Scan for the cell matching the given text and deliver its [x, y] coordinate at center. 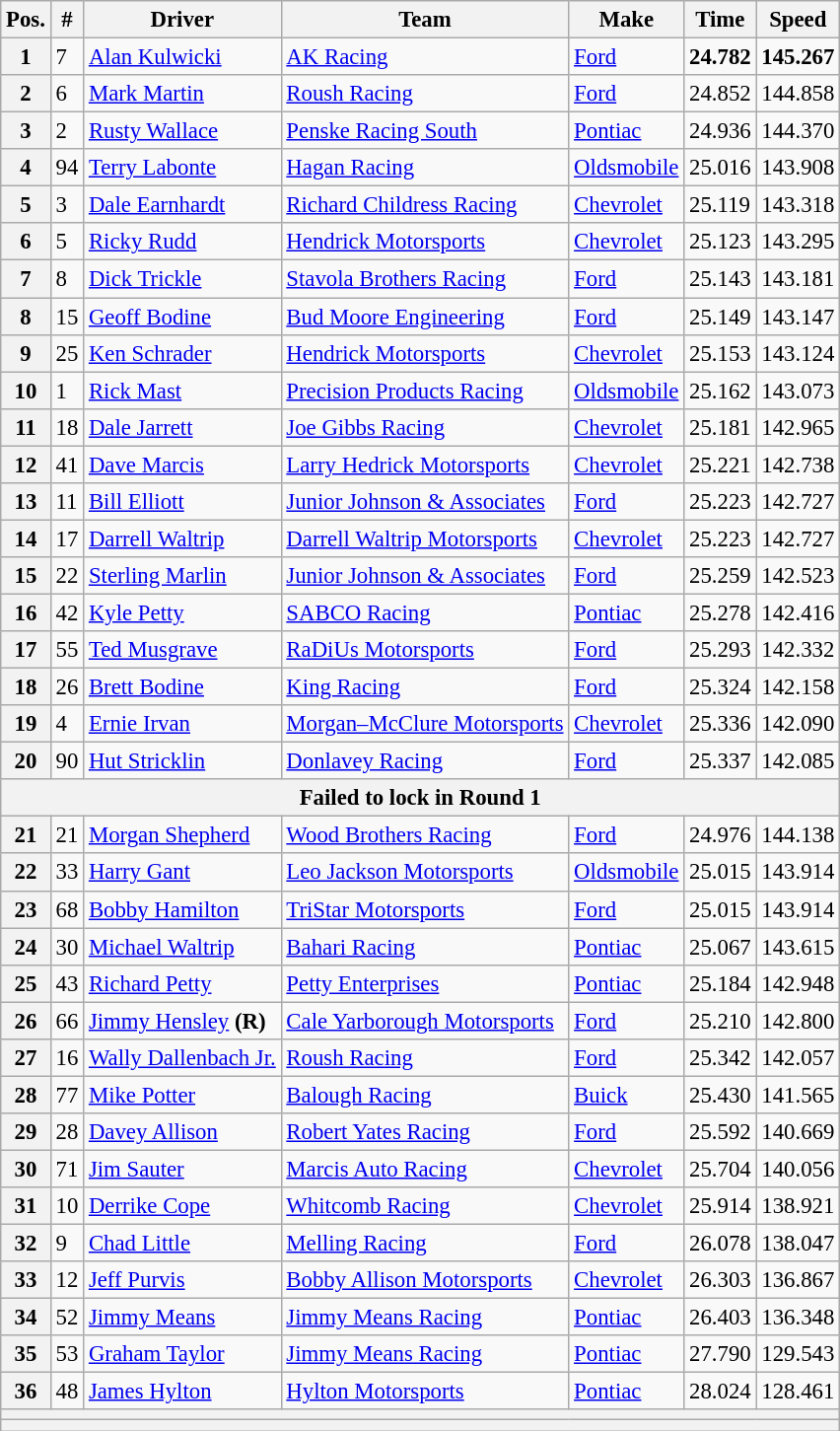
24.976 [720, 835]
Kyle Petty [182, 612]
128.461 [799, 1392]
Rick Mast [182, 391]
King Racing [425, 687]
143.124 [799, 353]
Richard Petty [182, 983]
66 [67, 1021]
Ken Schrader [182, 353]
Penske Racing South [425, 131]
Buick [627, 1095]
142.057 [799, 1058]
RaDiUs Motorsports [425, 650]
Rusty Wallace [182, 131]
25.153 [720, 353]
141.565 [799, 1095]
Dale Jarrett [182, 427]
14 [26, 538]
24 [26, 947]
Wally Dallenbach Jr. [182, 1058]
25.293 [720, 650]
144.138 [799, 835]
25.181 [720, 427]
53 [67, 1354]
Mike Potter [182, 1095]
Larry Hedrick Motorsports [425, 465]
25.430 [720, 1095]
142.948 [799, 983]
Pos. [26, 20]
25.067 [720, 947]
27.790 [720, 1354]
Make [627, 20]
36 [26, 1392]
26.303 [720, 1280]
Leo Jackson Motorsports [425, 873]
Team [425, 20]
29 [26, 1132]
Bill Elliott [182, 502]
Darrell Waltrip [182, 538]
Geoff Bodine [182, 317]
Michael Waltrip [182, 947]
Harry Gant [182, 873]
Dick Trickle [182, 279]
Petty Enterprises [425, 983]
77 [67, 1095]
142.416 [799, 612]
144.370 [799, 131]
55 [67, 650]
Terry Labonte [182, 168]
25.259 [720, 576]
145.267 [799, 57]
136.867 [799, 1280]
34 [26, 1318]
19 [26, 724]
Jeff Purvis [182, 1280]
32 [26, 1244]
142.738 [799, 465]
48 [67, 1392]
26.403 [720, 1318]
25.342 [720, 1058]
James Hylton [182, 1392]
26.078 [720, 1244]
Hagan Racing [425, 168]
Morgan–McClure Motorsports [425, 724]
41 [67, 465]
Morgan Shepherd [182, 835]
Marcis Auto Racing [425, 1169]
25.704 [720, 1169]
Sterling Marlin [182, 576]
Joe Gibbs Racing [425, 427]
24.782 [720, 57]
25.210 [720, 1021]
142.158 [799, 687]
Driver [182, 20]
143.318 [799, 205]
Richard Childress Racing [425, 205]
136.348 [799, 1318]
142.085 [799, 761]
Robert Yates Racing [425, 1132]
Wood Brothers Racing [425, 835]
23 [26, 909]
71 [67, 1169]
Darrell Waltrip Motorsports [425, 538]
25.592 [720, 1132]
Precision Products Racing [425, 391]
Chad Little [182, 1244]
25.337 [720, 761]
143.615 [799, 947]
25.119 [720, 205]
Dale Earnhardt [182, 205]
Hut Stricklin [182, 761]
25.221 [720, 465]
35 [26, 1354]
TriStar Motorsports [425, 909]
Hylton Motorsports [425, 1392]
Stavola Brothers Racing [425, 279]
28.024 [720, 1392]
143.073 [799, 391]
Graham Taylor [182, 1354]
25.914 [720, 1206]
20 [26, 761]
Bobby Hamilton [182, 909]
Derrike Cope [182, 1206]
Jim Sauter [182, 1169]
25.016 [720, 168]
27 [26, 1058]
Ted Musgrave [182, 650]
Speed [799, 20]
SABCO Racing [425, 612]
Brett Bodine [182, 687]
143.147 [799, 317]
129.543 [799, 1354]
90 [67, 761]
142.965 [799, 427]
52 [67, 1318]
Jimmy Means [182, 1318]
Bud Moore Engineering [425, 317]
140.669 [799, 1132]
143.908 [799, 168]
25.324 [720, 687]
Cale Yarborough Motorsports [425, 1021]
Dave Marcis [182, 465]
142.332 [799, 650]
43 [67, 983]
25.143 [720, 279]
42 [67, 612]
Donlavey Racing [425, 761]
144.858 [799, 94]
142.090 [799, 724]
Bahari Racing [425, 947]
24.936 [720, 131]
Jimmy Hensley (R) [182, 1021]
142.523 [799, 576]
94 [67, 168]
Alan Kulwicki [182, 57]
13 [26, 502]
Balough Racing [425, 1095]
24.852 [720, 94]
25.162 [720, 391]
Failed to lock in Round 1 [420, 798]
68 [67, 909]
140.056 [799, 1169]
143.181 [799, 279]
AK Racing [425, 57]
# [67, 20]
143.295 [799, 242]
138.047 [799, 1244]
31 [26, 1206]
Ricky Rudd [182, 242]
142.800 [799, 1021]
25.123 [720, 242]
138.921 [799, 1206]
25.149 [720, 317]
Bobby Allison Motorsports [425, 1280]
Mark Martin [182, 94]
Whitcomb Racing [425, 1206]
25.278 [720, 612]
25.184 [720, 983]
Ernie Irvan [182, 724]
Davey Allison [182, 1132]
Time [720, 20]
25.336 [720, 724]
Melling Racing [425, 1244]
